Output the (X, Y) coordinate of the center of the cell containing the given text.  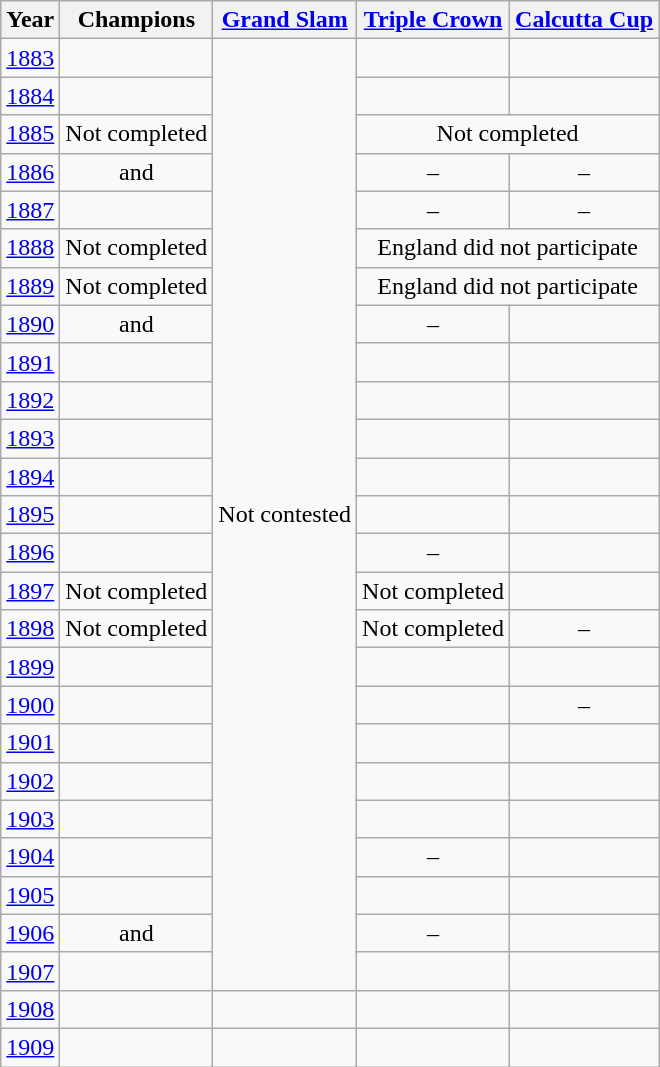
1894 (30, 477)
1909 (30, 1047)
1888 (30, 248)
Grand Slam (285, 20)
Not contested (285, 515)
1900 (30, 705)
Triple Crown (434, 20)
1887 (30, 210)
Year (30, 20)
1904 (30, 857)
1905 (30, 895)
1891 (30, 362)
1901 (30, 743)
1897 (30, 591)
Calcutta Cup (584, 20)
1892 (30, 400)
1899 (30, 667)
1886 (30, 172)
1884 (30, 96)
1902 (30, 781)
1908 (30, 1009)
1893 (30, 438)
1907 (30, 971)
1889 (30, 286)
1895 (30, 515)
1890 (30, 324)
1903 (30, 819)
1885 (30, 134)
1883 (30, 58)
1906 (30, 933)
Champions (136, 20)
1896 (30, 553)
1898 (30, 629)
